Determine the (x, y) coordinate at the center of the cell enclosing the given text.  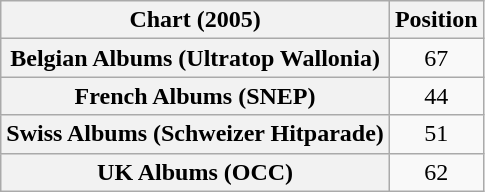
Chart (2005) (196, 20)
UK Albums (OCC) (196, 172)
Swiss Albums (Schweizer Hitparade) (196, 134)
Position (436, 20)
Belgian Albums (Ultratop Wallonia) (196, 58)
51 (436, 134)
67 (436, 58)
62 (436, 172)
French Albums (SNEP) (196, 96)
44 (436, 96)
